Detect which cell encompasses the target text, then output its (x, y) center coordinate. 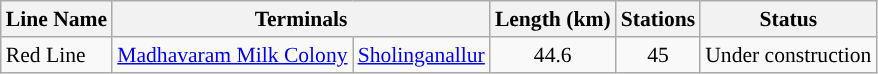
Line Name (56, 19)
Terminals (301, 19)
Madhavaram Milk Colony (232, 55)
Under construction (788, 55)
Sholinganallur (422, 55)
44.6 (553, 55)
Red Line (56, 55)
45 (658, 55)
Status (788, 19)
Length (km) (553, 19)
Stations (658, 19)
